Provide the (X, Y) coordinate of the cell's center where the given text is located.  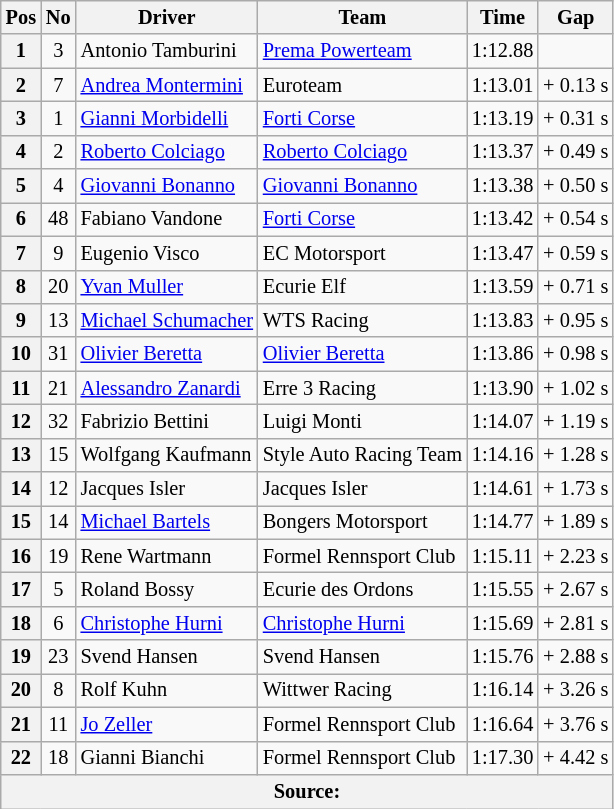
Fabiano Vandone (167, 219)
Gianni Bianchi (167, 758)
1:14.61 (502, 489)
Erre 3 Racing (362, 388)
+ 0.13 s (576, 85)
Yvan Muller (167, 287)
+ 1.02 s (576, 388)
+ 0.49 s (576, 152)
Team (362, 17)
1:13.42 (502, 219)
+ 4.42 s (576, 758)
1:14.16 (502, 455)
1:13.19 (502, 118)
1:12.88 (502, 51)
Ecurie Elf (362, 287)
1:15.76 (502, 657)
1:13.38 (502, 186)
+ 0.54 s (576, 219)
1:14.07 (502, 421)
Gianni Morbidelli (167, 118)
1:15.55 (502, 589)
17 (21, 589)
Bongers Motorsport (362, 522)
32 (58, 421)
WTS Racing (362, 320)
+ 2.23 s (576, 556)
+ 2.88 s (576, 657)
31 (58, 354)
1:13.83 (502, 320)
1:13.47 (502, 253)
1:17.30 (502, 758)
Luigi Monti (362, 421)
+ 3.76 s (576, 724)
No (58, 17)
Antonio Tamburini (167, 51)
Rolf Kuhn (167, 690)
1:13.01 (502, 85)
10 (21, 354)
1:15.69 (502, 623)
Prema Powerteam (362, 51)
1:13.90 (502, 388)
Wittwer Racing (362, 690)
1:13.37 (502, 152)
1:16.14 (502, 690)
+ 3.26 s (576, 690)
48 (58, 219)
1:13.59 (502, 287)
+ 1.19 s (576, 421)
1:16.64 (502, 724)
1:14.77 (502, 522)
1:15.11 (502, 556)
16 (21, 556)
Alessandro Zanardi (167, 388)
Fabrizio Bettini (167, 421)
+ 2.67 s (576, 589)
23 (58, 657)
Source: (307, 791)
+ 0.59 s (576, 253)
+ 1.28 s (576, 455)
Euroteam (362, 85)
Gap (576, 17)
+ 0.98 s (576, 354)
Eugenio Visco (167, 253)
1:13.86 (502, 354)
Ecurie des Ordons (362, 589)
Roland Bossy (167, 589)
+ 0.95 s (576, 320)
Michael Schumacher (167, 320)
Style Auto Racing Team (362, 455)
EC Motorsport (362, 253)
22 (21, 758)
Time (502, 17)
Michael Bartels (167, 522)
+ 1.73 s (576, 489)
Andrea Montermini (167, 85)
+ 0.50 s (576, 186)
+ 2.81 s (576, 623)
Pos (21, 17)
Jo Zeller (167, 724)
Wolfgang Kaufmann (167, 455)
Driver (167, 17)
+ 0.31 s (576, 118)
Rene Wartmann (167, 556)
+ 0.71 s (576, 287)
+ 1.89 s (576, 522)
